Determine the (X, Y) coordinate at the center of the cell enclosing the given text.  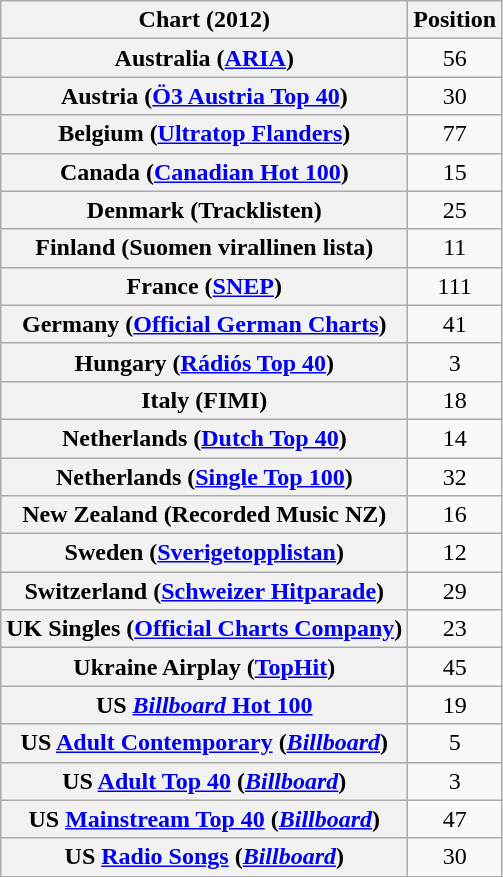
Finland (Suomen virallinen lista) (204, 248)
29 (455, 591)
Denmark (Tracklisten) (204, 210)
Sweden (Sverigetopplistan) (204, 553)
18 (455, 400)
Austria (Ö3 Austria Top 40) (204, 96)
12 (455, 553)
Hungary (Rádiós Top 40) (204, 362)
France (SNEP) (204, 286)
77 (455, 134)
11 (455, 248)
Position (455, 20)
41 (455, 324)
47 (455, 819)
16 (455, 515)
32 (455, 477)
US Radio Songs (Billboard) (204, 857)
23 (455, 629)
5 (455, 743)
Netherlands (Dutch Top 40) (204, 438)
Netherlands (Single Top 100) (204, 477)
Australia (ARIA) (204, 58)
111 (455, 286)
19 (455, 705)
Chart (2012) (204, 20)
US Mainstream Top 40 (Billboard) (204, 819)
Germany (Official German Charts) (204, 324)
56 (455, 58)
Canada (Canadian Hot 100) (204, 172)
Switzerland (Schweizer Hitparade) (204, 591)
UK Singles (Official Charts Company) (204, 629)
US Adult Top 40 (Billboard) (204, 781)
14 (455, 438)
45 (455, 667)
15 (455, 172)
US Billboard Hot 100 (204, 705)
US Adult Contemporary (Billboard) (204, 743)
Belgium (Ultratop Flanders) (204, 134)
Italy (FIMI) (204, 400)
25 (455, 210)
Ukraine Airplay (TopHit) (204, 667)
New Zealand (Recorded Music NZ) (204, 515)
